Return [X, Y] of the center of cell containing provided text 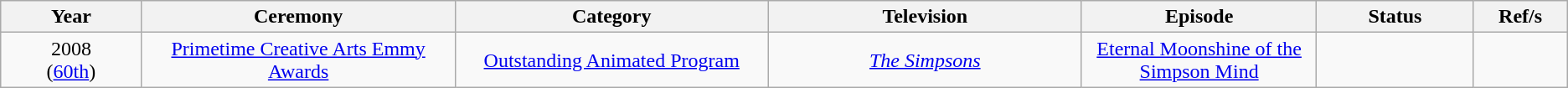
Episode [1199, 17]
Category [611, 17]
Primetime Creative Arts Emmy Awards [298, 60]
Television [925, 17]
Status [1395, 17]
Ceremony [298, 17]
Eternal Moonshine of the Simpson Mind [1199, 60]
Year [71, 17]
2008(60th) [71, 60]
The Simpsons [925, 60]
Outstanding Animated Program [611, 60]
Ref/s [1520, 17]
